Output the (X, Y) coordinate of the center of the cell containing the given text.  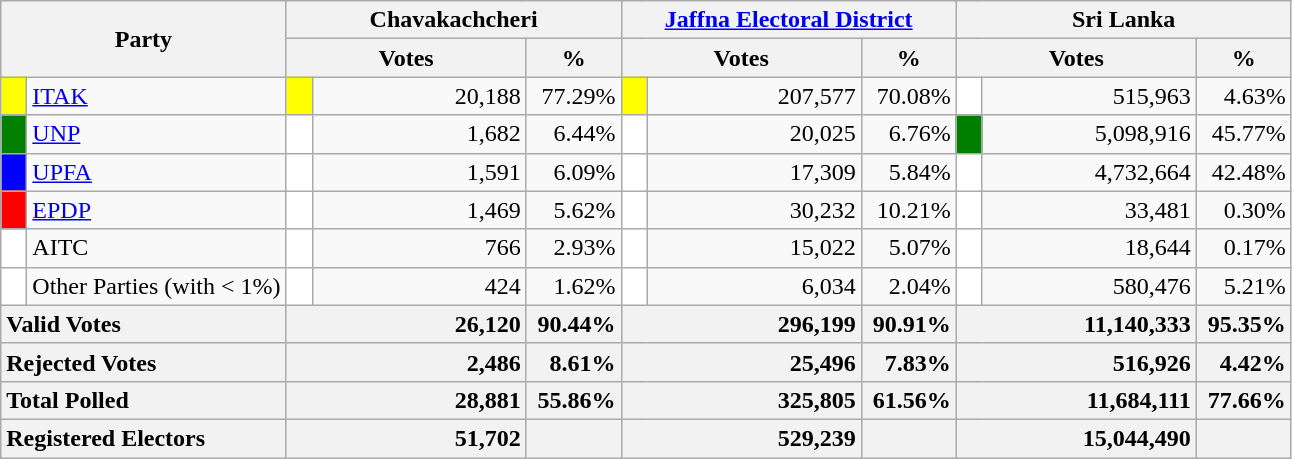
61.56% (908, 400)
25,496 (741, 362)
8.61% (574, 362)
Total Polled (144, 400)
0.30% (1244, 210)
6.44% (574, 134)
45.77% (1244, 134)
4.42% (1244, 362)
1,469 (419, 210)
EPDP (156, 210)
90.44% (574, 324)
Rejected Votes (144, 362)
AITC (156, 248)
5.07% (908, 248)
11,684,111 (1076, 400)
26,120 (406, 324)
766 (419, 248)
424 (419, 286)
20,188 (419, 96)
15,022 (754, 248)
6,034 (754, 286)
Valid Votes (144, 324)
7.83% (908, 362)
70.08% (908, 96)
51,702 (406, 438)
20,025 (754, 134)
15,044,490 (1076, 438)
55.86% (574, 400)
4,732,664 (1089, 172)
296,199 (741, 324)
4.63% (1244, 96)
207,577 (754, 96)
11,140,333 (1076, 324)
Chavakachcheri (454, 20)
10.21% (908, 210)
77.29% (574, 96)
33,481 (1089, 210)
5.62% (574, 210)
30,232 (754, 210)
580,476 (1089, 286)
95.35% (1244, 324)
Jaffna Electoral District (788, 20)
17,309 (754, 172)
6.76% (908, 134)
5.21% (1244, 286)
1,682 (419, 134)
Party (144, 39)
5.84% (908, 172)
28,881 (406, 400)
5,098,916 (1089, 134)
UNP (156, 134)
90.91% (908, 324)
515,963 (1089, 96)
77.66% (1244, 400)
Other Parties (with < 1%) (156, 286)
0.17% (1244, 248)
1,591 (419, 172)
2,486 (406, 362)
42.48% (1244, 172)
516,926 (1076, 362)
2.04% (908, 286)
18,644 (1089, 248)
325,805 (741, 400)
Sri Lanka (1124, 20)
UPFA (156, 172)
1.62% (574, 286)
529,239 (741, 438)
2.93% (574, 248)
6.09% (574, 172)
ITAK (156, 96)
Registered Electors (144, 438)
